Pinpoint the cell where the given text exists, returning its (X, Y) midpoint coordinate. 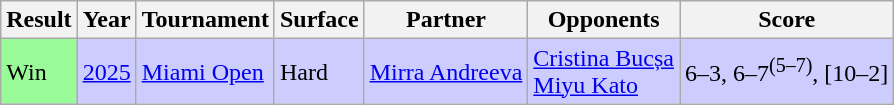
Partner (446, 20)
Hard (319, 72)
Cristina Bucșa Miyu Kato (604, 72)
Surface (319, 20)
Miami Open (205, 72)
Win (39, 72)
2025 (106, 72)
Mirra Andreeva (446, 72)
Result (39, 20)
Score (787, 20)
Tournament (205, 20)
Year (106, 20)
Opponents (604, 20)
6–3, 6–7(5–7), [10–2] (787, 72)
